For the text-containing cell, return its midpoint in (x, y) coordinate format. 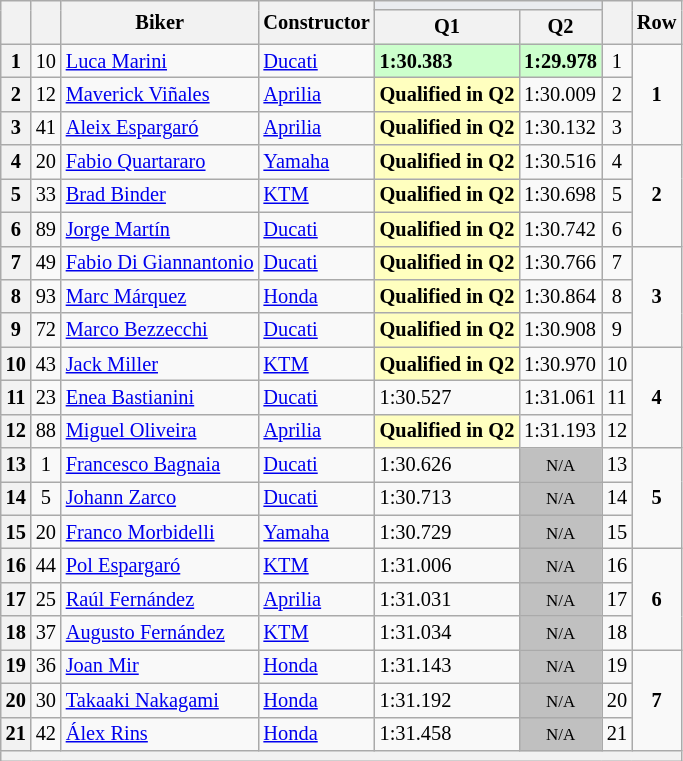
1:30.698 (560, 195)
Álex Rins (160, 734)
25 (46, 599)
1:31.006 (447, 565)
Marco Bezzecchi (160, 330)
1:30.908 (560, 330)
Miguel Oliveira (160, 431)
1:31.192 (447, 700)
43 (46, 364)
Joan Mir (160, 666)
1:30.766 (560, 263)
1:30.713 (447, 498)
1:30.970 (560, 364)
1:29.978 (560, 61)
41 (46, 128)
89 (46, 229)
1:31.458 (447, 734)
37 (46, 633)
1:30.626 (447, 465)
49 (46, 263)
1:31.143 (447, 666)
1:30.864 (560, 296)
30 (46, 700)
Biker (160, 22)
Luca Marini (160, 61)
42 (46, 734)
Enea Bastianini (160, 397)
1:31.193 (560, 431)
93 (46, 296)
1:31.031 (447, 599)
Fabio Di Giannantonio (160, 263)
Johann Zarco (160, 498)
Jack Miller (160, 364)
Constructor (317, 22)
1:30.729 (447, 532)
88 (46, 431)
Raúl Fernández (160, 599)
1:30.132 (560, 128)
Brad Binder (160, 195)
Row (656, 22)
36 (46, 666)
33 (46, 195)
Fabio Quartararo (160, 162)
1:30.742 (560, 229)
72 (46, 330)
Francesco Bagnaia (160, 465)
Pol Espargaró (160, 565)
Jorge Martín (160, 229)
1:30.383 (447, 61)
Takaaki Nakagami (160, 700)
Q1 (447, 27)
Q2 (560, 27)
Aleix Espargaró (160, 128)
1:31.034 (447, 633)
Marc Márquez (160, 296)
1:31.061 (560, 397)
Maverick Viñales (160, 94)
1:30.009 (560, 94)
1:30.527 (447, 397)
Augusto Fernández (160, 633)
1:30.516 (560, 162)
23 (46, 397)
44 (46, 565)
Franco Morbidelli (160, 532)
